Extract the [X, Y] coordinate from the center of the cell holding the provided text.  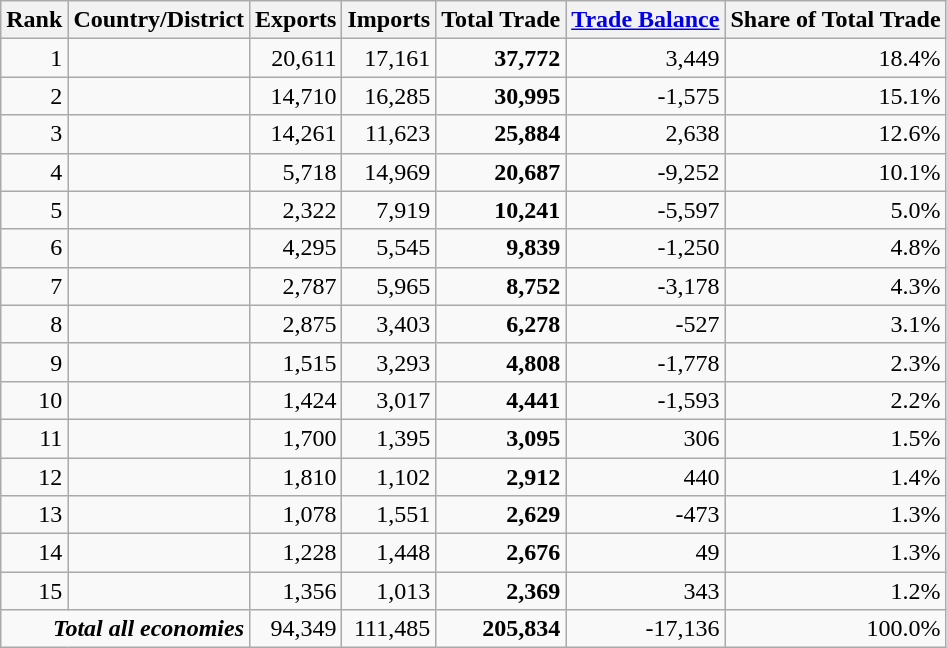
11,623 [389, 134]
4,808 [501, 362]
2.3% [836, 362]
10,241 [501, 210]
1,395 [389, 438]
1.2% [836, 591]
1,356 [296, 591]
1,228 [296, 553]
2,676 [501, 553]
2,369 [501, 591]
9,839 [501, 248]
Total all economies [126, 629]
4 [34, 172]
343 [646, 591]
18.4% [836, 58]
Rank [34, 20]
1,078 [296, 515]
12 [34, 477]
10.1% [836, 172]
-473 [646, 515]
30,995 [501, 96]
16,285 [389, 96]
1,515 [296, 362]
17,161 [389, 58]
Country/District [159, 20]
14,261 [296, 134]
Share of Total Trade [836, 20]
111,485 [389, 629]
3,293 [389, 362]
25,884 [501, 134]
1,424 [296, 400]
-9,252 [646, 172]
-1,778 [646, 362]
2,787 [296, 286]
-1,593 [646, 400]
2,629 [501, 515]
49 [646, 553]
14,710 [296, 96]
205,834 [501, 629]
4,295 [296, 248]
11 [34, 438]
5,965 [389, 286]
3,449 [646, 58]
2.2% [836, 400]
1,551 [389, 515]
-5,597 [646, 210]
1,013 [389, 591]
14 [34, 553]
5,545 [389, 248]
3 [34, 134]
7,919 [389, 210]
4,441 [501, 400]
2,912 [501, 477]
9 [34, 362]
3,017 [389, 400]
6,278 [501, 324]
3.1% [836, 324]
8,752 [501, 286]
Exports [296, 20]
5,718 [296, 172]
6 [34, 248]
5.0% [836, 210]
1.5% [836, 438]
12.6% [836, 134]
-17,136 [646, 629]
15.1% [836, 96]
3,403 [389, 324]
3,095 [501, 438]
2 [34, 96]
Imports [389, 20]
2,638 [646, 134]
-1,250 [646, 248]
1,102 [389, 477]
5 [34, 210]
Trade Balance [646, 20]
14,969 [389, 172]
20,687 [501, 172]
1,448 [389, 553]
306 [646, 438]
94,349 [296, 629]
2,322 [296, 210]
-1,575 [646, 96]
100.0% [836, 629]
-3,178 [646, 286]
37,772 [501, 58]
7 [34, 286]
1,810 [296, 477]
-527 [646, 324]
20,611 [296, 58]
Total Trade [501, 20]
1,700 [296, 438]
1 [34, 58]
4.8% [836, 248]
1.4% [836, 477]
4.3% [836, 286]
10 [34, 400]
13 [34, 515]
440 [646, 477]
15 [34, 591]
2,875 [296, 324]
8 [34, 324]
